Detect which cell encompasses the target text, then output its (X, Y) center coordinate. 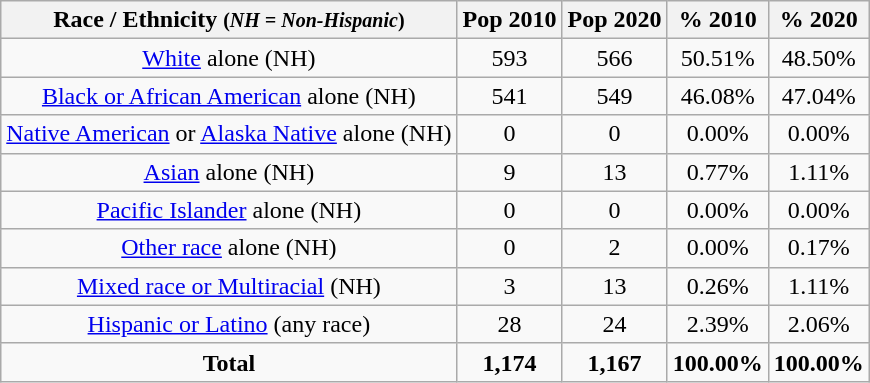
0.26% (718, 286)
2 (614, 248)
24 (614, 324)
Asian alone (NH) (229, 172)
Other race alone (NH) (229, 248)
0.77% (718, 172)
1,167 (614, 362)
% 2010 (718, 20)
Race / Ethnicity (NH = Non-Hispanic) (229, 20)
Mixed race or Multiracial (NH) (229, 286)
1,174 (510, 362)
% 2020 (818, 20)
9 (510, 172)
Black or African American alone (NH) (229, 96)
566 (614, 58)
3 (510, 286)
549 (614, 96)
Native American or Alaska Native alone (NH) (229, 134)
28 (510, 324)
541 (510, 96)
Pop 2020 (614, 20)
Total (229, 362)
2.06% (818, 324)
Hispanic or Latino (any race) (229, 324)
0.17% (818, 248)
46.08% (718, 96)
47.04% (818, 96)
50.51% (718, 58)
White alone (NH) (229, 58)
Pacific Islander alone (NH) (229, 210)
593 (510, 58)
48.50% (818, 58)
Pop 2010 (510, 20)
2.39% (718, 324)
